Search for the cell housing the specified text and yield its [X, Y] center coordinate. 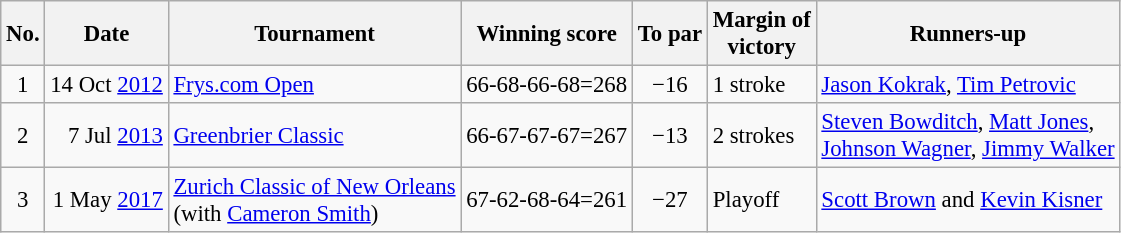
Tournament [314, 34]
Greenbrier Classic [314, 136]
1 [23, 85]
Frys.com Open [314, 85]
Winning score [547, 34]
−13 [670, 136]
Margin ofvictory [762, 34]
2 [23, 136]
Date [106, 34]
1 May 2017 [106, 200]
No. [23, 34]
Jason Kokrak, Tim Petrovic [968, 85]
Steven Bowditch, Matt Jones, Johnson Wagner, Jimmy Walker [968, 136]
Playoff [762, 200]
Runners-up [968, 34]
7 Jul 2013 [106, 136]
−27 [670, 200]
3 [23, 200]
Scott Brown and Kevin Kisner [968, 200]
1 stroke [762, 85]
67-62-68-64=261 [547, 200]
Zurich Classic of New Orleans(with Cameron Smith) [314, 200]
66-68-66-68=268 [547, 85]
−16 [670, 85]
66-67-67-67=267 [547, 136]
To par [670, 34]
14 Oct 2012 [106, 85]
2 strokes [762, 136]
